Provide the (x, y) coordinate of the cell's center where the given text is located.  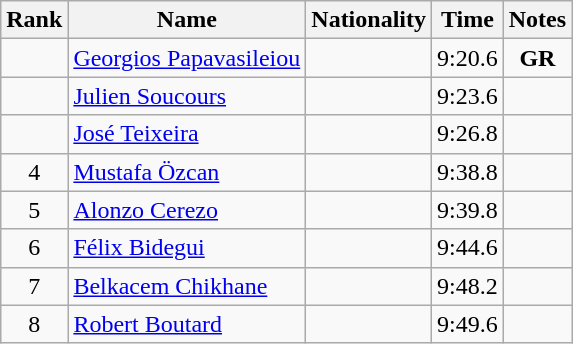
Rank (34, 20)
9:44.6 (468, 248)
Alonzo Cerezo (187, 210)
9:23.6 (468, 96)
Name (187, 20)
7 (34, 286)
Belkacem Chikhane (187, 286)
Félix Bidegui (187, 248)
5 (34, 210)
4 (34, 172)
Georgios Papavasileiou (187, 58)
8 (34, 324)
Robert Boutard (187, 324)
9:20.6 (468, 58)
Mustafa Özcan (187, 172)
9:38.8 (468, 172)
9:48.2 (468, 286)
Julien Soucours (187, 96)
9:26.8 (468, 134)
Time (468, 20)
9:39.8 (468, 210)
9:49.6 (468, 324)
GR (537, 58)
6 (34, 248)
Nationality (369, 20)
Notes (537, 20)
José Teixeira (187, 134)
